For the text-containing cell, return its midpoint in (x, y) coordinate format. 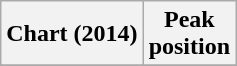
Chart (2014) (72, 34)
Peakposition (189, 34)
